Extract the [x, y] coordinate from the center of the cell holding the provided text.  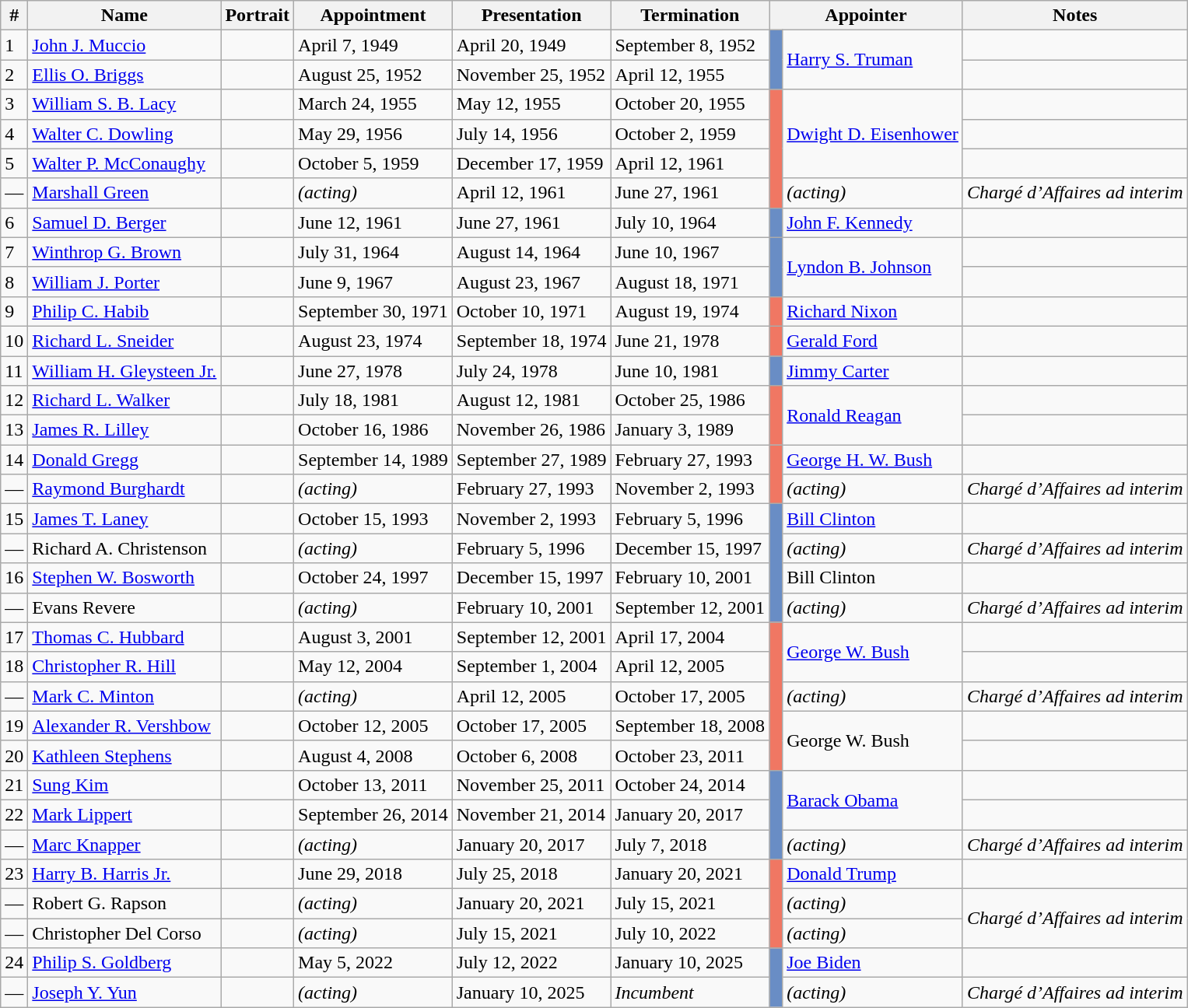
April 7, 1949 [373, 45]
August 18, 1971 [690, 282]
October 25, 1986 [690, 401]
August 19, 1974 [690, 311]
19 [14, 726]
18 [14, 667]
October 12, 2005 [373, 726]
July 12, 2022 [531, 963]
April 17, 2004 [690, 637]
Donald Trump [873, 874]
Philip S. Goldberg [124, 963]
Samuel D. Berger [124, 222]
# [14, 16]
10 [14, 341]
Stephen W. Bosworth [124, 578]
3 [14, 104]
11 [14, 371]
Richard L. Sneider [124, 341]
July 10, 1964 [690, 222]
April 20, 1949 [531, 45]
Lyndon B. Johnson [873, 267]
2 [14, 75]
Christopher R. Hill [124, 667]
9 [14, 311]
September 27, 1989 [531, 460]
Walter C. Dowling [124, 134]
Sung Kim [124, 785]
Incumbent [690, 992]
July 14, 1956 [531, 134]
Barack Obama [873, 800]
June 12, 1961 [373, 222]
July 24, 1978 [531, 371]
23 [14, 874]
November 25, 2011 [531, 785]
Gerald Ford [873, 341]
June 21, 1978 [690, 341]
14 [14, 460]
Jimmy Carter [873, 371]
16 [14, 578]
October 24, 1997 [373, 578]
24 [14, 963]
July 31, 1964 [373, 252]
1 [14, 45]
Evans Revere [124, 607]
September 26, 2014 [373, 814]
20 [14, 755]
Marc Knapper [124, 844]
John F. Kennedy [873, 222]
12 [14, 401]
John J. Muccio [124, 45]
Notes [1075, 16]
May 12, 2004 [373, 667]
Marshall Green [124, 193]
August 4, 2008 [373, 755]
May 5, 2022 [373, 963]
James R. Lilley [124, 430]
July 25, 2018 [531, 874]
15 [14, 519]
August 3, 2001 [373, 637]
Walter P. McConaughy [124, 163]
June 9, 1967 [373, 282]
July 10, 2022 [690, 933]
Portrait [258, 16]
June 27, 1978 [373, 371]
Christopher Del Corso [124, 933]
Alexander R. Vershbow [124, 726]
Appointment [373, 16]
Richard A. Christenson [124, 548]
William S. B. Lacy [124, 104]
Mark C. Minton [124, 696]
4 [14, 134]
August 14, 1964 [531, 252]
August 12, 1981 [531, 401]
Philip C. Habib [124, 311]
Name [124, 16]
June 10, 1967 [690, 252]
George H. W. Bush [873, 460]
January 3, 1989 [690, 430]
October 5, 1959 [373, 163]
17 [14, 637]
June 29, 2018 [373, 874]
Appointer [867, 16]
September 14, 1989 [373, 460]
Joe Biden [873, 963]
October 13, 2011 [373, 785]
August 23, 1974 [373, 341]
Richard L. Walker [124, 401]
Kathleen Stephens [124, 755]
Raymond Burghardt [124, 489]
September 1, 2004 [531, 667]
Termination [690, 16]
William J. Porter [124, 282]
Richard Nixon [873, 311]
21 [14, 785]
August 25, 1952 [373, 75]
August 23, 1967 [531, 282]
22 [14, 814]
October 6, 2008 [531, 755]
Joseph Y. Yun [124, 992]
October 16, 1986 [373, 430]
Mark Lippert [124, 814]
5 [14, 163]
September 8, 1952 [690, 45]
Ronald Reagan [873, 415]
September 18, 2008 [690, 726]
May 12, 1955 [531, 104]
Harry S. Truman [873, 60]
July 7, 2018 [690, 844]
William H. Gleysteen Jr. [124, 371]
November 26, 1986 [531, 430]
James T. Laney [124, 519]
October 10, 1971 [531, 311]
Thomas C. Hubbard [124, 637]
October 15, 1993 [373, 519]
June 10, 1981 [690, 371]
Presentation [531, 16]
November 25, 1952 [531, 75]
6 [14, 222]
8 [14, 282]
October 23, 2011 [690, 755]
November 21, 2014 [531, 814]
Robert G. Rapson [124, 904]
September 18, 1974 [531, 341]
July 18, 1981 [373, 401]
Dwight D. Eisenhower [873, 134]
October 24, 2014 [690, 785]
October 2, 1959 [690, 134]
Donald Gregg [124, 460]
April 12, 1955 [690, 75]
7 [14, 252]
May 29, 1956 [373, 134]
Winthrop G. Brown [124, 252]
Ellis O. Briggs [124, 75]
September 30, 1971 [373, 311]
March 24, 1955 [373, 104]
13 [14, 430]
Harry B. Harris Jr. [124, 874]
October 20, 1955 [690, 104]
December 17, 1959 [531, 163]
